Pinpoint the cell where the given text exists, returning its [X, Y] midpoint coordinate. 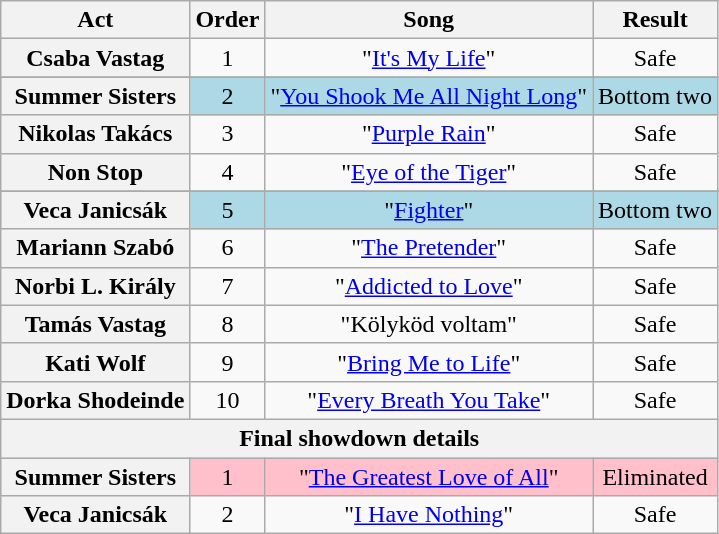
"I Have Nothing" [429, 515]
Non Stop [96, 172]
Csaba Vastag [96, 58]
"The Pretender" [429, 248]
5 [228, 210]
"Bring Me to Life" [429, 362]
Order [228, 20]
6 [228, 248]
Kati Wolf [96, 362]
"The Greatest Love of All" [429, 477]
"Kölyköd voltam" [429, 324]
"Fighter" [429, 210]
"Purple Rain" [429, 134]
Eliminated [656, 477]
4 [228, 172]
Result [656, 20]
Mariann Szabó [96, 248]
Norbi L. Király [96, 286]
7 [228, 286]
Tamás Vastag [96, 324]
9 [228, 362]
Nikolas Takács [96, 134]
Song [429, 20]
8 [228, 324]
"Addicted to Love" [429, 286]
10 [228, 400]
"It's My Life" [429, 58]
Dorka Shodeinde [96, 400]
Final showdown details [360, 438]
Act [96, 20]
"Every Breath You Take" [429, 400]
3 [228, 134]
"Eye of the Tiger" [429, 172]
"You Shook Me All Night Long" [429, 96]
